Pinpoint the cell where the given text exists, returning its (x, y) midpoint coordinate. 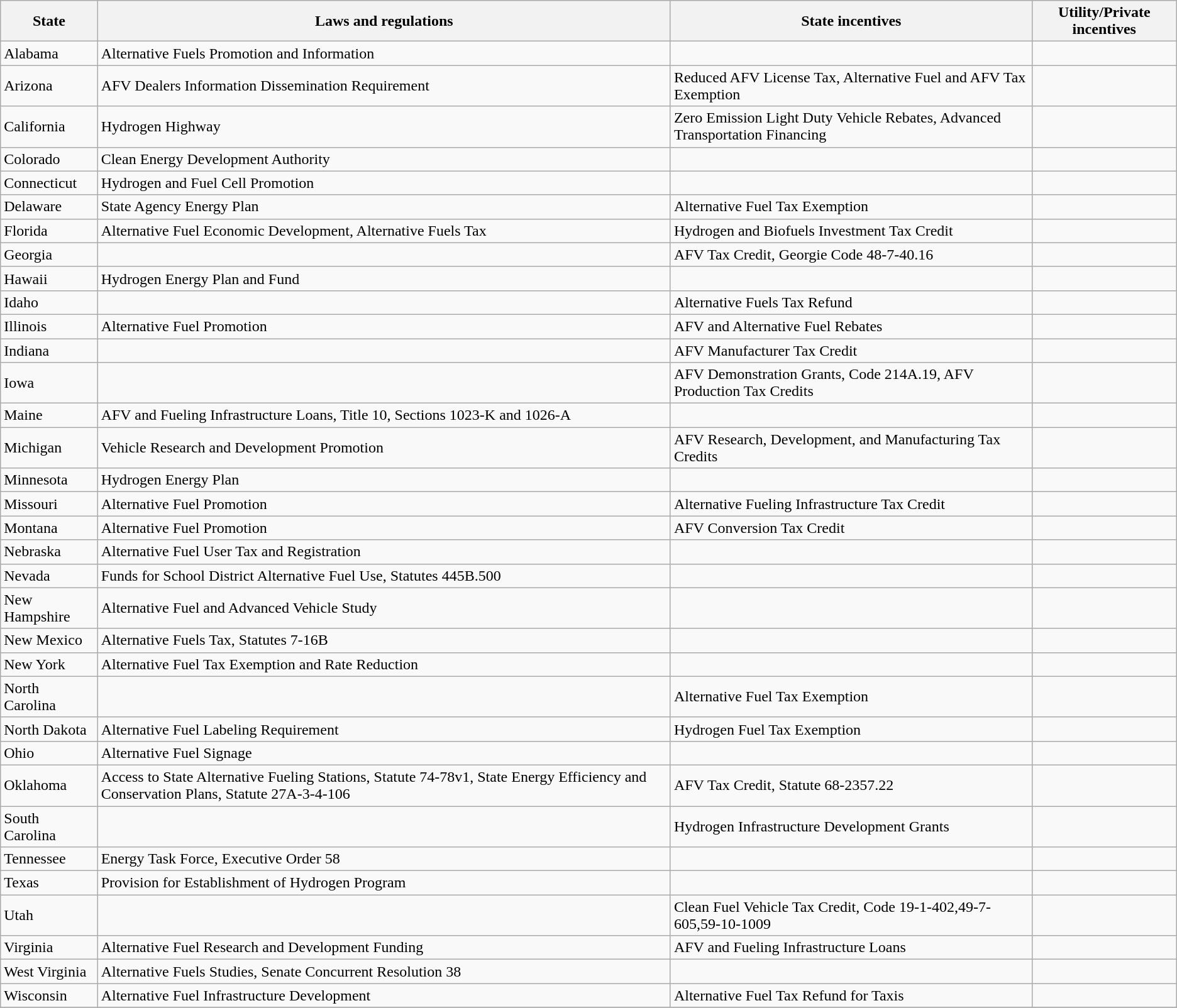
Alternative Fuels Tax Refund (851, 302)
AFV Tax Credit, Georgie Code 48-7-40.16 (851, 255)
Alternative Fuels Studies, Senate Concurrent Resolution 38 (384, 972)
AFV Dealers Information Dissemination Requirement (384, 85)
Clean Energy Development Authority (384, 159)
Hydrogen Fuel Tax Exemption (851, 729)
AFV Demonstration Grants, Code 214A.19, AFV Production Tax Credits (851, 383)
Utility/Private incentives (1104, 21)
Funds for School District Alternative Fuel Use, Statutes 445B.500 (384, 576)
AFV Conversion Tax Credit (851, 528)
Hydrogen Energy Plan and Fund (384, 278)
Alternative Fuels Tax, Statutes 7-16B (384, 640)
Idaho (49, 302)
New Mexico (49, 640)
Alternative Fuel Tax Exemption and Rate Reduction (384, 664)
Hydrogen Energy Plan (384, 480)
AFV Tax Credit, Statute 68-2357.22 (851, 786)
Provision for Establishment of Hydrogen Program (384, 883)
Alternative Fuel Tax Refund for Taxis (851, 995)
Alternative Fuel Labeling Requirement (384, 729)
Connecticut (49, 183)
Energy Task Force, Executive Order 58 (384, 859)
Alabama (49, 53)
AFV and Fueling Infrastructure Loans (851, 948)
New Hampshire (49, 608)
Colorado (49, 159)
Michigan (49, 447)
North Carolina (49, 696)
Alternative Fuel Economic Development, Alternative Fuels Tax (384, 231)
North Dakota (49, 729)
Iowa (49, 383)
State (49, 21)
State Agency Energy Plan (384, 207)
Ohio (49, 753)
New York (49, 664)
Florida (49, 231)
Access to State Alternative Fueling Stations, Statute 74-78v1, State Energy Efficiency and Conservation Plans, Statute 27A-3-4-106 (384, 786)
Arizona (49, 85)
Indiana (49, 350)
Laws and regulations (384, 21)
Virginia (49, 948)
Alternative Fueling Infrastructure Tax Credit (851, 504)
AFV Manufacturer Tax Credit (851, 350)
State incentives (851, 21)
Alternative Fuel Infrastructure Development (384, 995)
Alternative Fuel and Advanced Vehicle Study (384, 608)
Maine (49, 415)
Texas (49, 883)
Minnesota (49, 480)
Hydrogen and Biofuels Investment Tax Credit (851, 231)
Alternative Fuels Promotion and Information (384, 53)
Missouri (49, 504)
Hydrogen Infrastructure Development Grants (851, 826)
Zero Emission Light Duty Vehicle Rebates, Advanced Transportation Financing (851, 127)
Hawaii (49, 278)
Utah (49, 915)
Georgia (49, 255)
AFV Research, Development, and Manufacturing Tax Credits (851, 447)
Delaware (49, 207)
Alternative Fuel User Tax and Registration (384, 552)
Wisconsin (49, 995)
California (49, 127)
Montana (49, 528)
Alternative Fuel Research and Development Funding (384, 948)
Hydrogen Highway (384, 127)
Nebraska (49, 552)
Clean Fuel Vehicle Tax Credit, Code 19-1-402,49-7-605,59-10-1009 (851, 915)
Vehicle Research and Development Promotion (384, 447)
Tennessee (49, 859)
Nevada (49, 576)
Reduced AFV License Tax, Alternative Fuel and AFV Tax Exemption (851, 85)
Alternative Fuel Signage (384, 753)
Illinois (49, 326)
AFV and Alternative Fuel Rebates (851, 326)
AFV and Fueling Infrastructure Loans, Title 10, Sections 1023-K and 1026-A (384, 415)
Hydrogen and Fuel Cell Promotion (384, 183)
West Virginia (49, 972)
Oklahoma (49, 786)
South Carolina (49, 826)
